For the text-containing cell, return its midpoint in (X, Y) coordinate format. 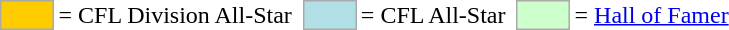
= CFL Division All-Star (175, 15)
= CFL All-Star (433, 15)
